Locate the cell with the specified text and output its (X, Y) center coordinate. 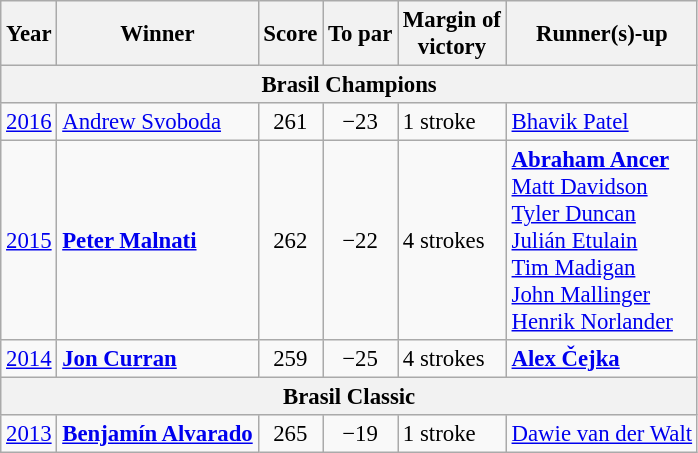
Winner (158, 34)
Brasil Classic (350, 397)
1 stroke (452, 122)
−23 (360, 122)
261 (290, 122)
Andrew Svoboda (158, 122)
Bhavik Patel (602, 122)
Jon Curran (158, 359)
Year (29, 34)
2016 (29, 122)
2015 (29, 241)
To par (360, 34)
262 (290, 241)
Score (290, 34)
Peter Malnati (158, 241)
−25 (360, 359)
Brasil Champions (350, 85)
Alex Čejka (602, 359)
259 (290, 359)
−22 (360, 241)
2014 (29, 359)
Runner(s)-up (602, 34)
Abraham Ancer Matt Davidson Tyler Duncan Julián Etulain Tim Madigan John Mallinger Henrik Norlander (602, 241)
Margin ofvictory (452, 34)
